Provide the (x, y) coordinate of the cell's center where the given text is located.  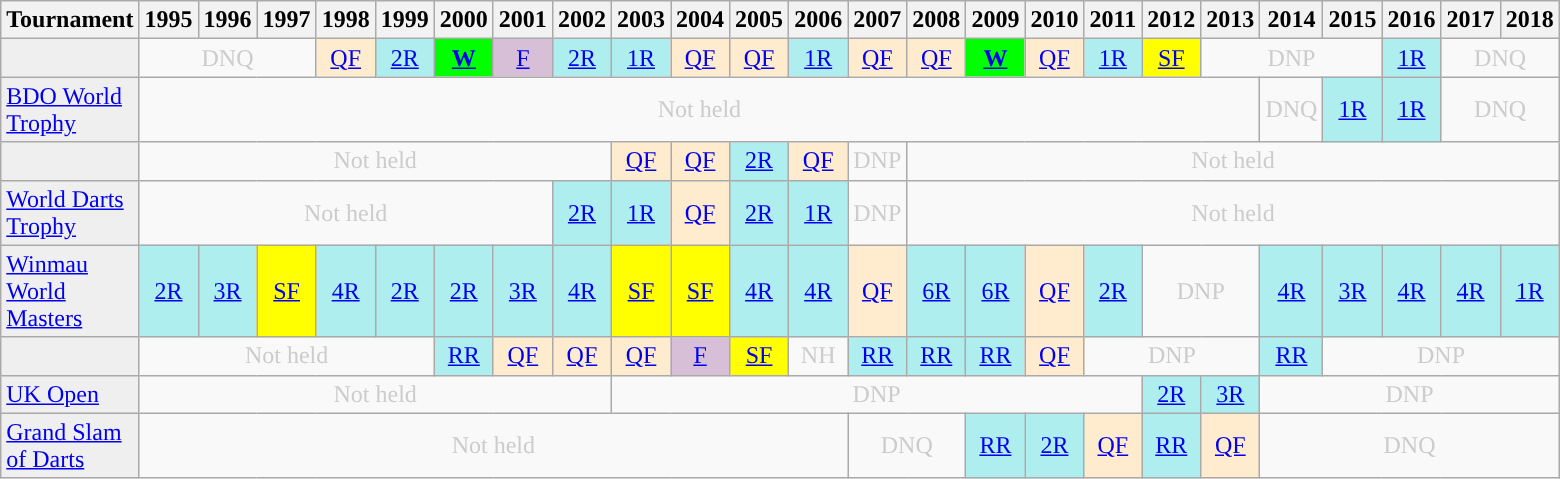
2015 (1352, 20)
2000 (464, 20)
World Darts Trophy (70, 212)
2011 (1113, 20)
2008 (936, 20)
2018 (1530, 20)
1996 (228, 20)
2001 (522, 20)
2002 (582, 20)
2012 (1172, 20)
Winmau World Masters (70, 291)
BDO World Trophy (70, 110)
UK Open (70, 394)
1998 (346, 20)
2006 (818, 20)
Grand Slam of Darts (70, 446)
2016 (1412, 20)
1999 (404, 20)
Tournament (70, 20)
2017 (1470, 20)
2007 (878, 20)
2005 (760, 20)
2009 (996, 20)
2014 (1292, 20)
1997 (286, 20)
NH (818, 356)
1995 (168, 20)
2004 (700, 20)
2013 (1230, 20)
2003 (640, 20)
2010 (1054, 20)
